Output the (X, Y) coordinate of the center of the cell containing the given text.  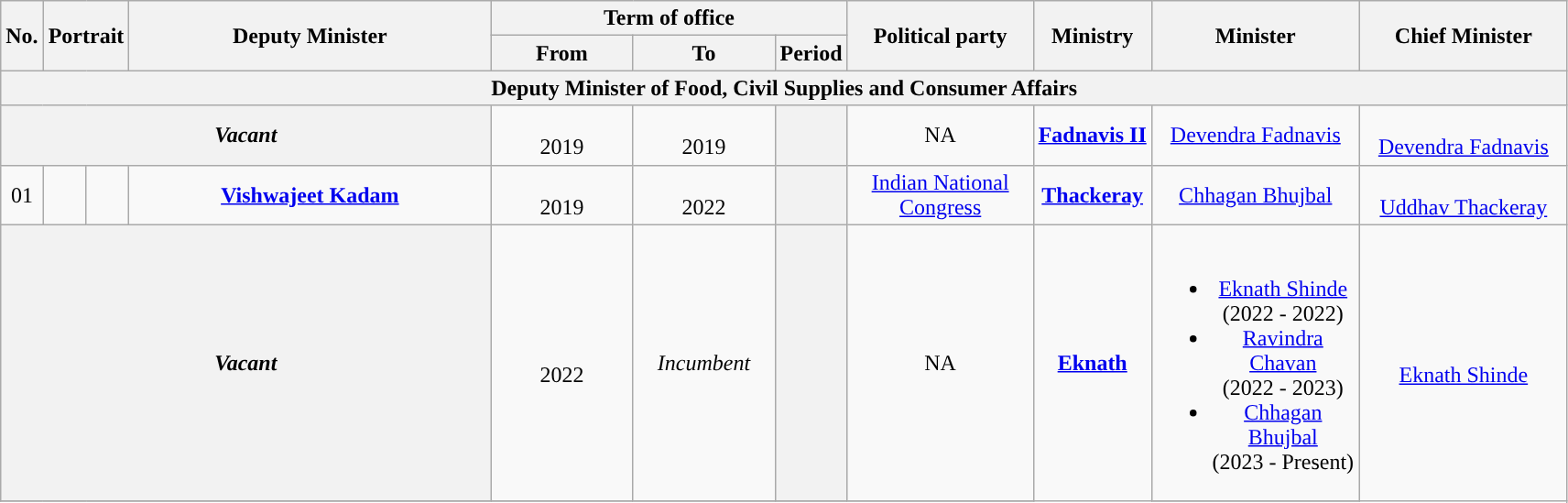
Deputy Minister (310, 36)
Incumbent (703, 363)
01 (22, 194)
Political party (940, 36)
Minister (1255, 36)
Thackeray (1092, 194)
Portrait (86, 36)
No. (22, 36)
Chief Minister (1464, 36)
Indian National Congress (940, 194)
Term of office (669, 18)
From (562, 53)
Eknath Shinde(2022 - 2022)Ravindra Chavan(2022 - 2023)Chhagan Bhujbal (2023 - Present) (1255, 363)
Vishwajeet Kadam (310, 194)
Eknath (1092, 363)
Eknath Shinde (1464, 363)
Fadnavis II (1092, 136)
To (703, 53)
Period (811, 53)
Deputy Minister of Food, Civil Supplies and Consumer Affairs (784, 88)
Uddhav Thackeray (1464, 194)
Chhagan Bhujbal (1255, 194)
Ministry (1092, 36)
